Return (X, Y) of the center of cell containing provided text 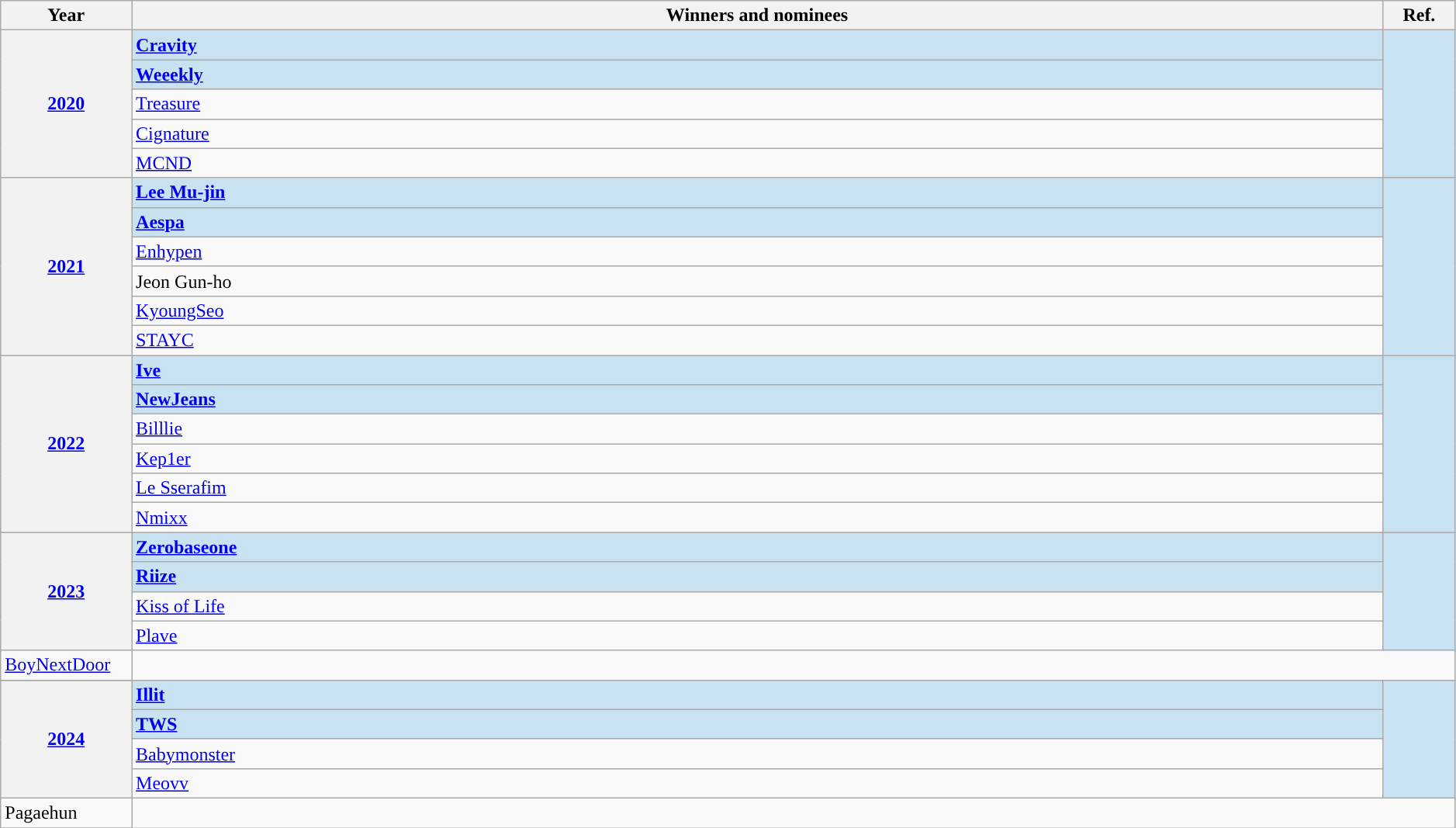
Le Sserafim (757, 488)
NewJeans (757, 400)
Ive (757, 370)
2021 (67, 266)
Year (67, 16)
KyoungSeo (757, 310)
2020 (67, 104)
Pagaehun (67, 812)
Plave (757, 636)
Cignature (757, 133)
Meovv (757, 783)
Illit (757, 695)
Babymonster (757, 754)
Kiss of Life (757, 606)
2023 (67, 591)
Treasure (757, 104)
TWS (757, 724)
Billlie (757, 429)
Jeon Gun-ho (757, 281)
STAYC (757, 340)
Cravity (757, 45)
Enhypen (757, 251)
Lee Mu-jin (757, 192)
BoyNextDoor (67, 665)
2024 (67, 739)
Riize (757, 577)
Zerobaseone (757, 547)
Ref. (1419, 16)
Winners and nominees (757, 16)
Aespa (757, 222)
2022 (67, 444)
Weeekly (757, 74)
Kep1er (757, 459)
Nmixx (757, 518)
MCND (757, 163)
